Locate the cell with the specified text and output its (X, Y) center coordinate. 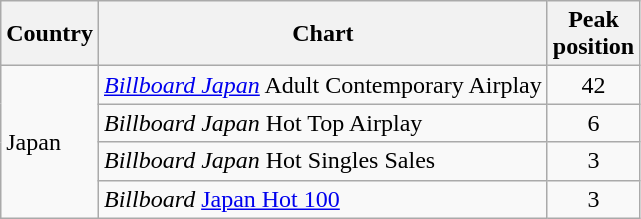
6 (593, 123)
Billboard Japan Adult Contemporary Airplay (322, 85)
Billboard Japan Hot Top Airplay (322, 123)
Japan (50, 142)
42 (593, 85)
Country (50, 34)
Peakposition (593, 34)
Billboard Japan Hot Singles Sales (322, 161)
Chart (322, 34)
Billboard Japan Hot 100 (322, 199)
